Locate the cell with the specified text and output its (X, Y) center coordinate. 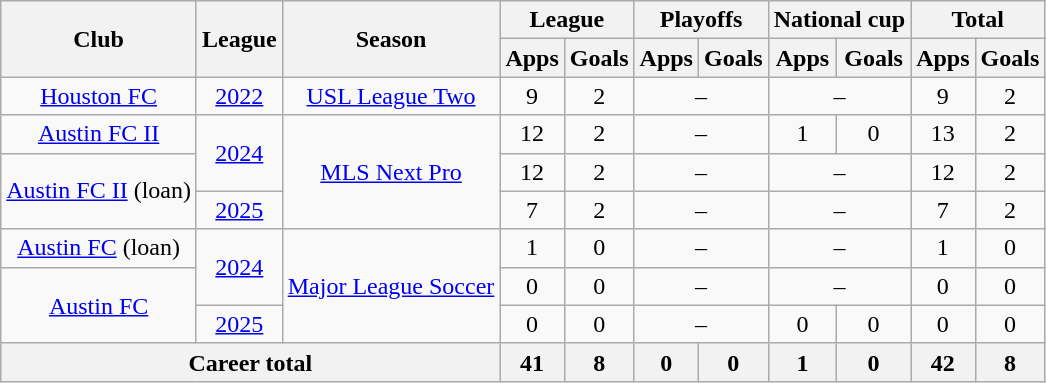
2022 (239, 96)
Houston FC (99, 96)
Career total (250, 362)
42 (943, 362)
Total (978, 20)
Major League Soccer (391, 286)
USL League Two (391, 96)
Playoffs (701, 20)
Season (391, 39)
MLS Next Pro (391, 172)
Austin FC (99, 305)
Austin FC (loan) (99, 248)
Club (99, 39)
Austin FC II (loan) (99, 191)
Austin FC II (99, 134)
13 (943, 134)
National cup (839, 20)
41 (532, 362)
